Find where the given text appears and provide that cell's center as [X, Y] coordinate. 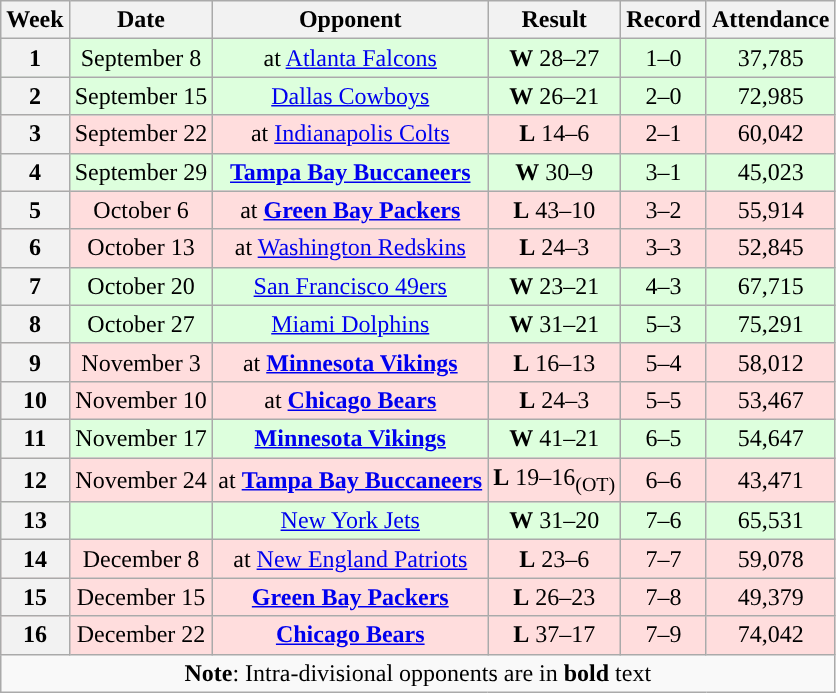
5–5 [664, 400]
October 6 [141, 210]
1 [35, 58]
at Green Bay Packers [350, 210]
W 26–21 [554, 96]
45,023 [770, 172]
8 [35, 324]
Chicago Bears [350, 635]
13 [35, 521]
12 [35, 480]
3–1 [664, 172]
4–3 [664, 286]
75,291 [770, 324]
Miami Dolphins [350, 324]
December 22 [141, 635]
October 20 [141, 286]
at New England Patriots [350, 559]
6 [35, 248]
at Tampa Bay Buccaneers [350, 480]
W 41–21 [554, 438]
Date [141, 20]
San Francisco 49ers [350, 286]
2 [35, 96]
54,647 [770, 438]
October 27 [141, 324]
November 3 [141, 362]
Result [554, 20]
Opponent [350, 20]
14 [35, 559]
5–3 [664, 324]
7–7 [664, 559]
55,914 [770, 210]
65,531 [770, 521]
7–9 [664, 635]
at Washington Redskins [350, 248]
W 30–9 [554, 172]
6–5 [664, 438]
Week [35, 20]
November 17 [141, 438]
September 22 [141, 134]
at Indianapolis Colts [350, 134]
September 8 [141, 58]
W 23–21 [554, 286]
3 [35, 134]
4 [35, 172]
5–4 [664, 362]
43,471 [770, 480]
Green Bay Packers [350, 597]
L 43–10 [554, 210]
7–8 [664, 597]
Attendance [770, 20]
6–6 [664, 480]
L 26–23 [554, 597]
59,078 [770, 559]
W 28–27 [554, 58]
L 19–16(OT) [554, 480]
at Chicago Bears [350, 400]
November 10 [141, 400]
Record [664, 20]
L 23–6 [554, 559]
November 24 [141, 480]
September 29 [141, 172]
December 15 [141, 597]
December 8 [141, 559]
W 31–21 [554, 324]
September 15 [141, 96]
L 16–13 [554, 362]
53,467 [770, 400]
49,379 [770, 597]
2–0 [664, 96]
10 [35, 400]
New York Jets [350, 521]
L 37–17 [554, 635]
15 [35, 597]
58,012 [770, 362]
at Minnesota Vikings [350, 362]
3–2 [664, 210]
37,785 [770, 58]
16 [35, 635]
Note: Intra-divisional opponents are in bold text [418, 673]
72,985 [770, 96]
1–0 [664, 58]
11 [35, 438]
W 31–20 [554, 521]
60,042 [770, 134]
74,042 [770, 635]
L 14–6 [554, 134]
at Atlanta Falcons [350, 58]
Minnesota Vikings [350, 438]
7 [35, 286]
67,715 [770, 286]
2–1 [664, 134]
3–3 [664, 248]
52,845 [770, 248]
Dallas Cowboys [350, 96]
5 [35, 210]
Tampa Bay Buccaneers [350, 172]
9 [35, 362]
October 13 [141, 248]
7–6 [664, 521]
